Capture the cell that displays the provided text and extract its [x, y] central coordinate. 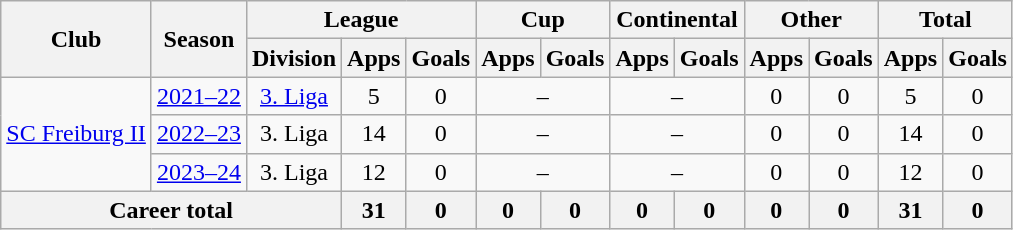
Season [198, 39]
2023–24 [198, 172]
Club [76, 39]
2022–23 [198, 134]
Other [811, 20]
League [360, 20]
Total [945, 20]
2021–22 [198, 96]
Division [294, 58]
Career total [172, 210]
Continental [677, 20]
SC Freiburg II [76, 134]
Cup [543, 20]
